Return (X, Y) of the center of cell containing provided text 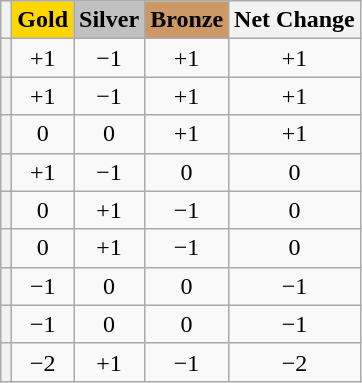
Bronze (187, 20)
Gold (43, 20)
Net Change (295, 20)
Silver (110, 20)
